Search for the cell housing the specified text and yield its [X, Y] center coordinate. 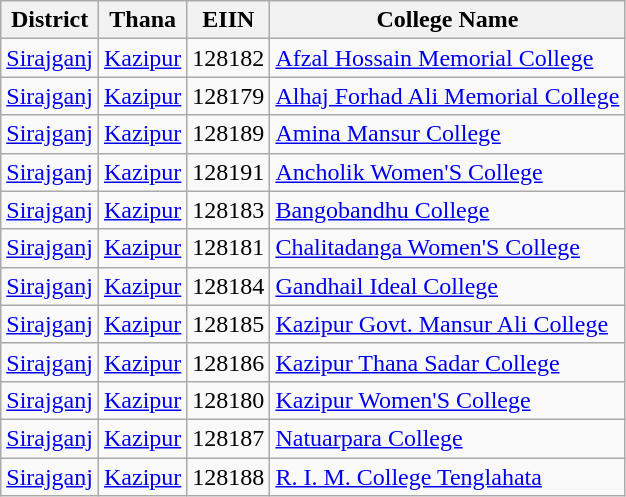
Gandhail Ideal College [448, 286]
Kazipur Thana Sadar College [448, 362]
128180 [228, 400]
District [50, 20]
Kazipur Govt. Mansur Ali College [448, 324]
Afzal Hossain Memorial College [448, 58]
EIIN [228, 20]
128183 [228, 210]
Amina Mansur College [448, 134]
Bangobandhu College [448, 210]
College Name [448, 20]
128182 [228, 58]
R. I. M. College Tenglahata [448, 477]
Chalitadanga Women'S College [448, 248]
128179 [228, 96]
128181 [228, 248]
Thana [142, 20]
Natuarpara College [448, 438]
128186 [228, 362]
Ancholik Women'S College [448, 172]
128187 [228, 438]
128184 [228, 286]
128188 [228, 477]
128191 [228, 172]
Alhaj Forhad Ali Memorial College [448, 96]
128189 [228, 134]
Kazipur Women'S College [448, 400]
128185 [228, 324]
